Capture the cell that displays the provided text and extract its [x, y] central coordinate. 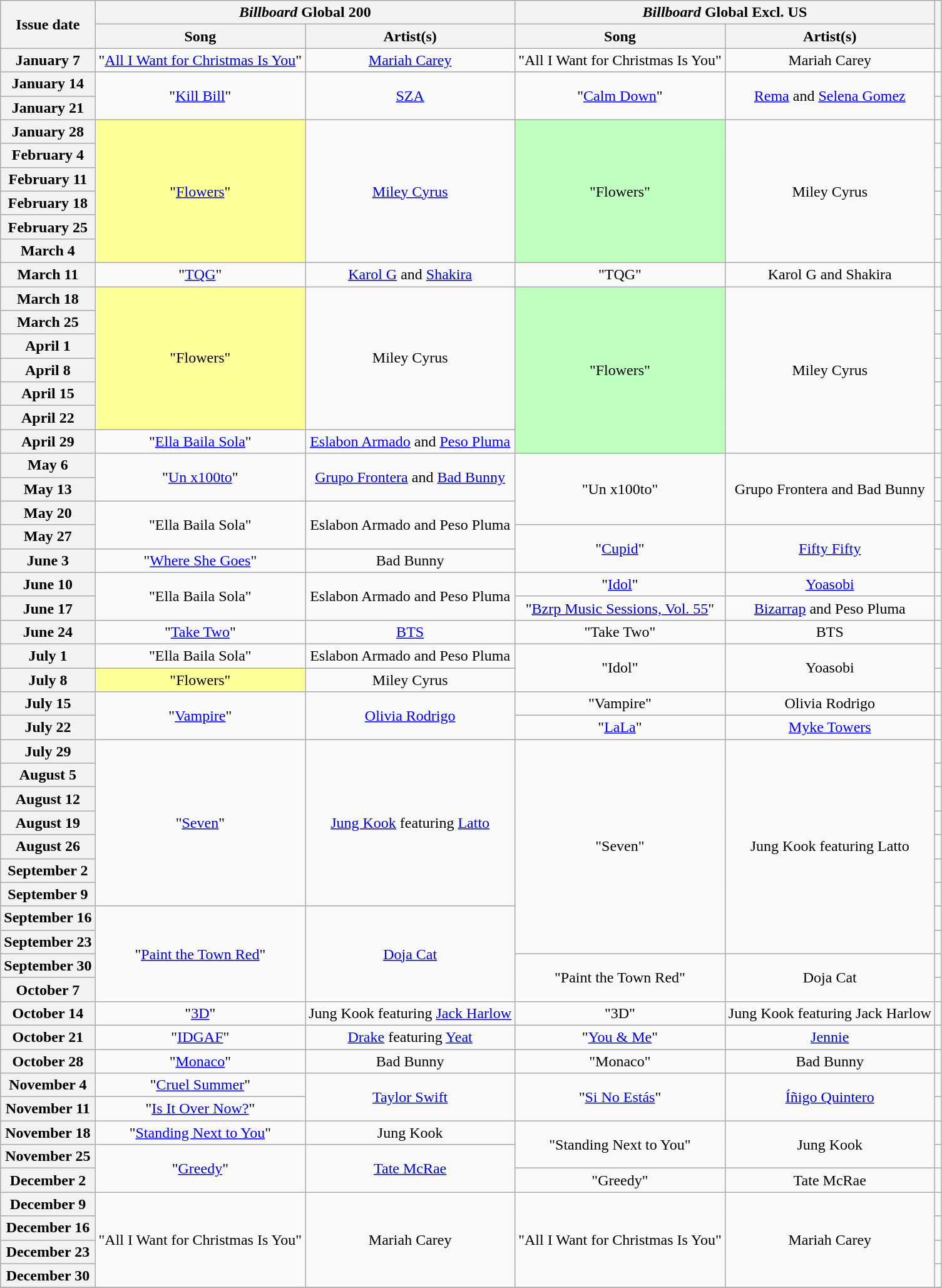
"Kill Bill" [200, 96]
Issue date [48, 24]
"Is It Over Now?" [200, 1109]
September 16 [48, 918]
July 1 [48, 656]
"Si No Estás" [620, 1097]
February 4 [48, 155]
April 29 [48, 441]
August 19 [48, 823]
SZA [411, 96]
August 5 [48, 775]
Billboard Global Excl. US [725, 13]
Drake featuring Yeat [411, 1037]
November 25 [48, 1157]
January 7 [48, 60]
March 4 [48, 250]
September 2 [48, 870]
September 30 [48, 966]
December 2 [48, 1180]
December 9 [48, 1204]
January 28 [48, 131]
May 27 [48, 537]
"Cupid" [620, 549]
December 23 [48, 1252]
November 4 [48, 1085]
March 18 [48, 299]
January 14 [48, 84]
"Cruel Summer" [200, 1085]
October 21 [48, 1037]
Bizarrap and Peso Pluma [830, 608]
February 11 [48, 179]
April 1 [48, 346]
June 24 [48, 632]
June 10 [48, 584]
"You & Me" [620, 1037]
June 3 [48, 560]
June 17 [48, 608]
"Where She Goes" [200, 560]
October 7 [48, 989]
April 15 [48, 394]
October 14 [48, 1013]
August 12 [48, 799]
November 11 [48, 1109]
Jennie [830, 1037]
May 13 [48, 489]
December 30 [48, 1275]
May 6 [48, 465]
"Calm Down" [620, 96]
November 18 [48, 1133]
January 21 [48, 108]
July 8 [48, 679]
July 22 [48, 728]
"IDGAF" [200, 1037]
March 25 [48, 322]
July 29 [48, 751]
September 23 [48, 942]
July 15 [48, 704]
December 16 [48, 1228]
March 11 [48, 274]
"Bzrp Music Sessions, Vol. 55" [620, 608]
April 8 [48, 370]
April 22 [48, 418]
Íñigo Quintero [830, 1097]
May 20 [48, 513]
February 25 [48, 227]
Myke Towers [830, 728]
September 9 [48, 894]
October 28 [48, 1061]
Billboard Global 200 [305, 13]
Fifty Fifty [830, 549]
Rema and Selena Gomez [830, 96]
Taylor Swift [411, 1097]
February 18 [48, 203]
"LaLa" [620, 728]
August 26 [48, 847]
